Pinpoint the cell where the given text exists, returning its [x, y] midpoint coordinate. 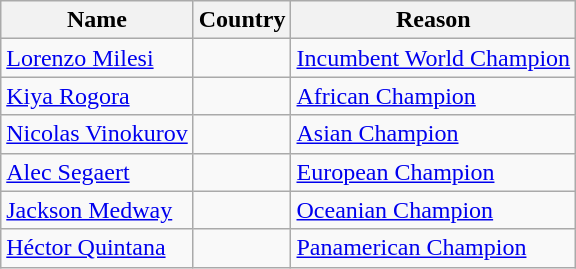
Incumbent World Champion [434, 58]
Panamerican Champion [434, 248]
Name [97, 20]
Kiya Rogora [97, 96]
Oceanian Champion [434, 210]
Reason [434, 20]
European Champion [434, 172]
Lorenzo Milesi [97, 58]
Jackson Medway [97, 210]
Alec Segaert [97, 172]
Héctor Quintana [97, 248]
Nicolas Vinokurov [97, 134]
Asian Champion [434, 134]
Country [242, 20]
African Champion [434, 96]
